Provide the [X, Y] coordinate of the cell's center where the given text is located.  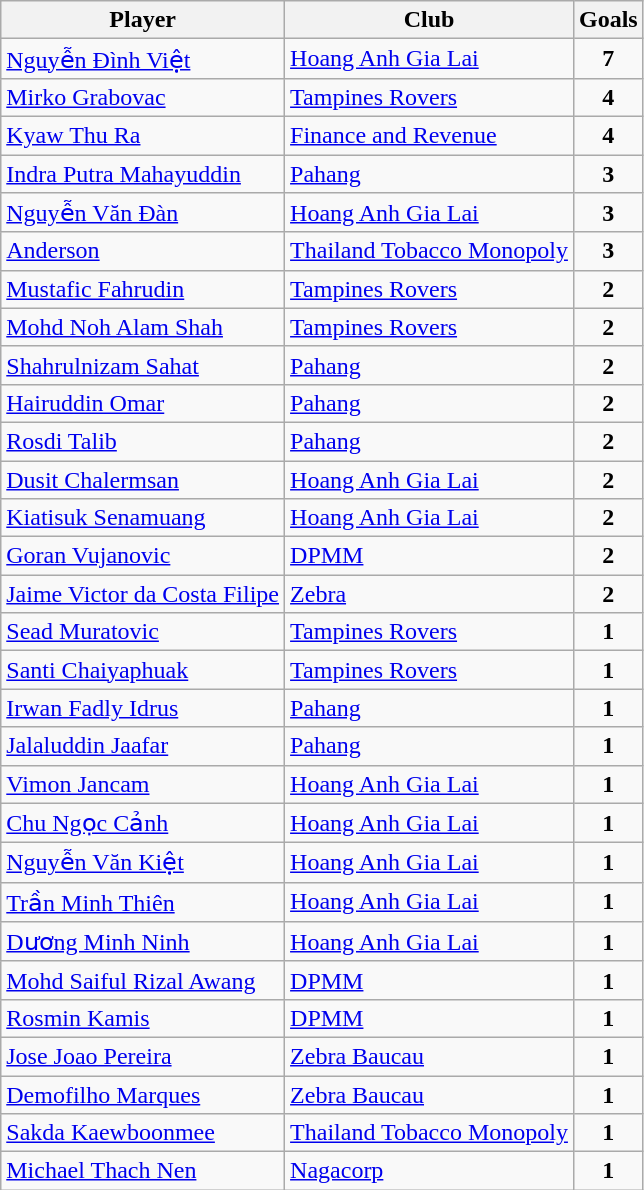
Chu Ngọc Cảnh [143, 823]
Nguyễn Văn Đàn [143, 213]
Irwan Fadly Idrus [143, 708]
Zebra [430, 594]
Kiatisuk Senamuang [143, 518]
Santi Chaiyaphuak [143, 670]
Sakda Kaewboonmee [143, 1133]
Rosmin Kamis [143, 1018]
Dương Minh Ninh [143, 942]
Dusit Chalermsan [143, 479]
Finance and Revenue [430, 135]
Jaime Victor da Costa Filipe [143, 594]
Player [143, 20]
Mohd Noh Alam Shah [143, 327]
Goran Vujanovic [143, 556]
7 [608, 59]
Michael Thach Nen [143, 1171]
Hairuddin Omar [143, 403]
Shahrulnizam Sahat [143, 365]
Kyaw Thu Ra [143, 135]
Nagacorp [430, 1171]
Mustafic Fahrudin [143, 289]
Jalaluddin Jaafar [143, 746]
Goals [608, 20]
Trần Minh Thiên [143, 902]
Sead Muratovic [143, 632]
Vimon Jancam [143, 784]
Mirko Grabovac [143, 97]
Demofilho Marques [143, 1095]
Jose Joao Pereira [143, 1056]
Nguyễn Đình Việt [143, 59]
Indra Putra Mahayuddin [143, 173]
Nguyễn Văn Kiệt [143, 863]
Anderson [143, 251]
Rosdi Talib [143, 441]
Mohd Saiful Rizal Awang [143, 980]
Club [430, 20]
